Capture the cell that displays the provided text and extract its (X, Y) central coordinate. 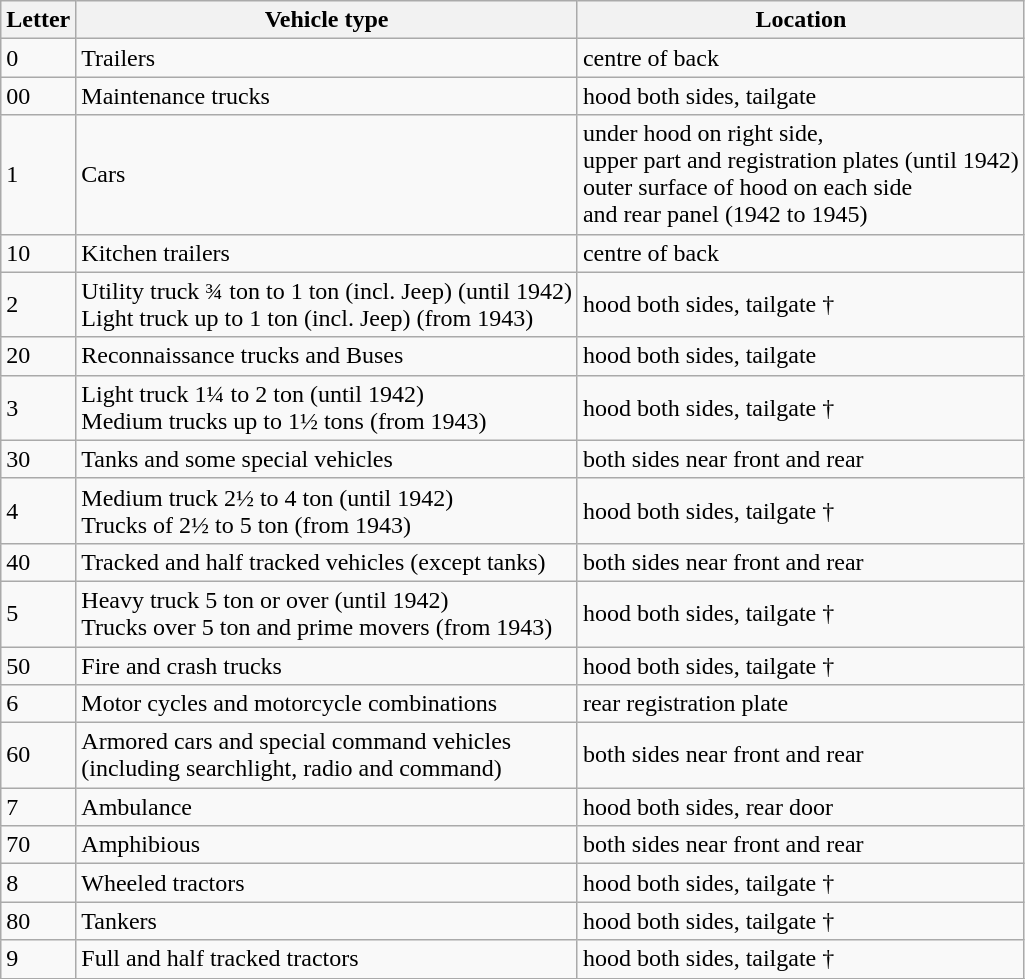
8 (38, 883)
Motor cycles and motorcycle combinations (327, 704)
60 (38, 756)
7 (38, 807)
rear registration plate (800, 704)
5 (38, 614)
2 (38, 304)
under hood on right side, upper part and registration plates (until 1942) outer surface of hood on each side and rear panel (1942 to 1945) (800, 174)
30 (38, 459)
40 (38, 562)
10 (38, 253)
Fire and crash trucks (327, 665)
4 (38, 510)
hood both sides, rear door (800, 807)
Tankers (327, 921)
Cars (327, 174)
Tanks and some special vehicles (327, 459)
Amphibious (327, 845)
Wheeled tractors (327, 883)
Trailers (327, 58)
20 (38, 356)
Heavy truck 5 ton or over (until 1942) Trucks over 5 ton and prime movers (from 1943) (327, 614)
1 (38, 174)
0 (38, 58)
50 (38, 665)
Letter (38, 20)
Light truck 1¼ to 2 ton (until 1942) Medium trucks up to 1½ tons (from 1943) (327, 408)
Armored cars and special command vehicles (including searchlight, radio and command) (327, 756)
Maintenance trucks (327, 96)
Full and half tracked tractors (327, 959)
Utility truck ¾ ton to 1 ton (incl. Jeep) (until 1942) Light truck up to 1 ton (incl. Jeep) (from 1943) (327, 304)
Tracked and half tracked vehicles (except tanks) (327, 562)
00 (38, 96)
70 (38, 845)
Vehicle type (327, 20)
3 (38, 408)
6 (38, 704)
Location (800, 20)
Reconnaissance trucks and Buses (327, 356)
9 (38, 959)
Kitchen trailers (327, 253)
Medium truck 2½ to 4 ton (until 1942) Trucks of 2½ to 5 ton (from 1943) (327, 510)
Ambulance (327, 807)
80 (38, 921)
